Detect which cell encompasses the target text, then output its (X, Y) center coordinate. 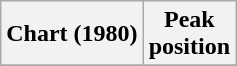
Peakposition (189, 34)
Chart (1980) (72, 34)
